Search for the cell housing the specified text and yield its (x, y) center coordinate. 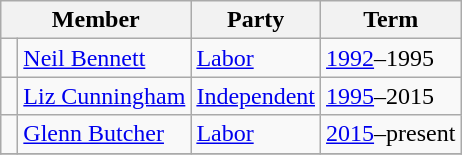
1995–2015 (391, 96)
2015–present (391, 134)
Member (96, 20)
Neil Bennett (104, 58)
Term (391, 20)
1992–1995 (391, 58)
Liz Cunningham (104, 96)
Glenn Butcher (104, 134)
Independent (256, 96)
Party (256, 20)
